Extract the (X, Y) coordinate from the center of the cell holding the provided text.  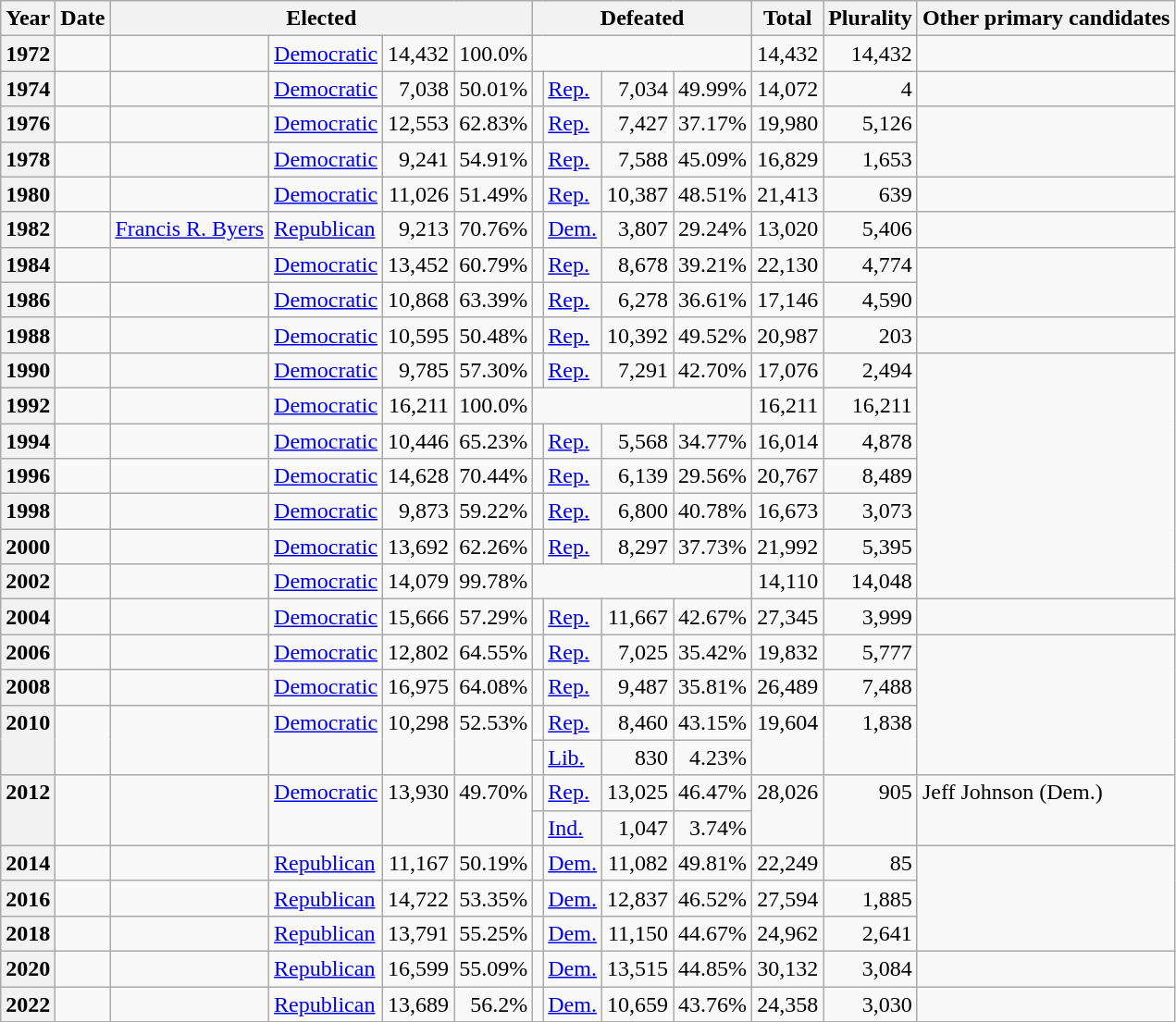
Total (788, 18)
57.29% (494, 617)
9,241 (418, 159)
35.42% (712, 652)
16,014 (788, 441)
1996 (28, 476)
17,076 (788, 370)
2012 (28, 810)
1,047 (637, 828)
55.09% (494, 968)
52.53% (494, 740)
15,666 (418, 617)
59.22% (494, 511)
3,030 (871, 1004)
10,298 (418, 740)
43.76% (712, 1004)
50.19% (494, 863)
2,494 (871, 370)
36.61% (712, 300)
53.35% (494, 898)
10,387 (637, 194)
42.70% (712, 370)
14,722 (418, 898)
2020 (28, 968)
10,868 (418, 300)
10,659 (637, 1004)
Ind. (573, 828)
14,079 (418, 582)
19,604 (788, 740)
60.79% (494, 265)
1,838 (871, 740)
19,980 (788, 124)
26,489 (788, 687)
14,048 (871, 582)
1978 (28, 159)
39.21% (712, 265)
5,126 (871, 124)
44.85% (712, 968)
1990 (28, 370)
62.26% (494, 547)
7,588 (637, 159)
Plurality (871, 18)
13,452 (418, 265)
44.67% (712, 933)
7,291 (637, 370)
7,488 (871, 687)
34.77% (712, 441)
42.67% (712, 617)
20,767 (788, 476)
1998 (28, 511)
85 (871, 863)
16,975 (418, 687)
2018 (28, 933)
50.48% (494, 335)
17,146 (788, 300)
21,992 (788, 547)
1994 (28, 441)
65.23% (494, 441)
4.23% (712, 757)
13,025 (637, 793)
2006 (28, 652)
13,930 (418, 810)
9,873 (418, 511)
3,084 (871, 968)
45.09% (712, 159)
3,073 (871, 511)
5,568 (637, 441)
50.01% (494, 89)
4,774 (871, 265)
12,553 (418, 124)
1988 (28, 335)
2008 (28, 687)
40.78% (712, 511)
11,082 (637, 863)
70.76% (494, 229)
1982 (28, 229)
11,150 (637, 933)
24,962 (788, 933)
8,489 (871, 476)
830 (637, 757)
2000 (28, 547)
Elected (322, 18)
3,999 (871, 617)
1992 (28, 405)
6,139 (637, 476)
1976 (28, 124)
7,427 (637, 124)
54.91% (494, 159)
46.52% (712, 898)
12,837 (637, 898)
10,446 (418, 441)
29.24% (712, 229)
49.52% (712, 335)
13,020 (788, 229)
13,515 (637, 968)
19,832 (788, 652)
11,167 (418, 863)
Defeated (642, 18)
62.83% (494, 124)
43.15% (712, 722)
7,034 (637, 89)
64.55% (494, 652)
48.51% (712, 194)
7,038 (418, 89)
2004 (28, 617)
203 (871, 335)
9,213 (418, 229)
10,392 (637, 335)
6,800 (637, 511)
14,072 (788, 89)
16,673 (788, 511)
2016 (28, 898)
Francis R. Byers (190, 229)
2010 (28, 740)
8,297 (637, 547)
1,653 (871, 159)
37.17% (712, 124)
14,110 (788, 582)
27,345 (788, 617)
11,667 (637, 617)
1986 (28, 300)
24,358 (788, 1004)
Jeff Johnson (Dem.) (1046, 810)
99.78% (494, 582)
14,628 (418, 476)
21,413 (788, 194)
5,395 (871, 547)
5,406 (871, 229)
11,026 (418, 194)
5,777 (871, 652)
4,878 (871, 441)
27,594 (788, 898)
2014 (28, 863)
Lib. (573, 757)
1974 (28, 89)
13,692 (418, 547)
51.49% (494, 194)
2,641 (871, 933)
9,785 (418, 370)
57.30% (494, 370)
Other primary candidates (1046, 18)
70.44% (494, 476)
16,829 (788, 159)
1984 (28, 265)
Date (83, 18)
1980 (28, 194)
49.99% (712, 89)
56.2% (494, 1004)
4,590 (871, 300)
20,987 (788, 335)
4 (871, 89)
1,885 (871, 898)
28,026 (788, 810)
46.47% (712, 793)
8,678 (637, 265)
2002 (28, 582)
8,460 (637, 722)
3,807 (637, 229)
22,130 (788, 265)
905 (871, 810)
49.81% (712, 863)
639 (871, 194)
30,132 (788, 968)
12,802 (418, 652)
9,487 (637, 687)
13,791 (418, 933)
22,249 (788, 863)
64.08% (494, 687)
10,595 (418, 335)
6,278 (637, 300)
13,689 (418, 1004)
16,599 (418, 968)
1972 (28, 54)
Year (28, 18)
2022 (28, 1004)
55.25% (494, 933)
35.81% (712, 687)
49.70% (494, 810)
3.74% (712, 828)
7,025 (637, 652)
63.39% (494, 300)
29.56% (712, 476)
37.73% (712, 547)
